Output the (x, y) coordinate of the center of the cell containing the given text.  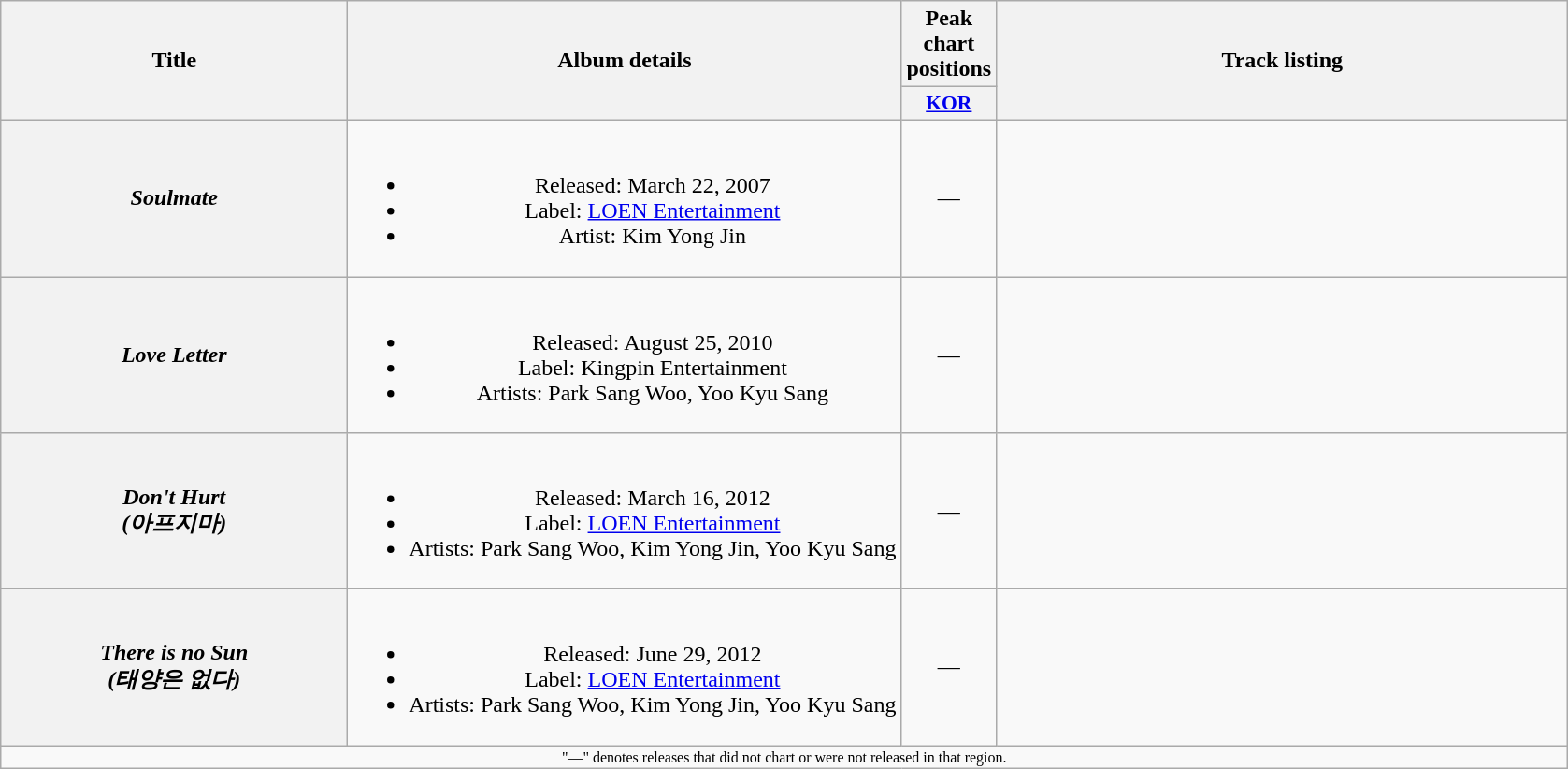
Track listing (1283, 61)
There is no Sun (태양은 없다) (174, 668)
KOR (949, 104)
Released: March 16, 2012Label: LOEN EntertainmentArtists: Park Sang Woo, Kim Yong Jin, Yoo Kyu Sang (625, 511)
Soulmate (174, 198)
Title (174, 61)
Peak chart positions (949, 44)
Released: March 22, 2007Label: LOEN EntertainmentArtist: Kim Yong Jin (625, 198)
Released: August 25, 2010Label: Kingpin EntertainmentArtists: Park Sang Woo, Yoo Kyu Sang (625, 355)
"—" denotes releases that did not chart or were not released in that region. (784, 757)
Album details (625, 61)
Love Letter (174, 355)
Released: June 29, 2012Label: LOEN EntertainmentArtists: Park Sang Woo, Kim Yong Jin, Yoo Kyu Sang (625, 668)
Don't Hurt(아프지마) (174, 511)
